Extract the (X, Y) coordinate from the center of the cell holding the provided text.  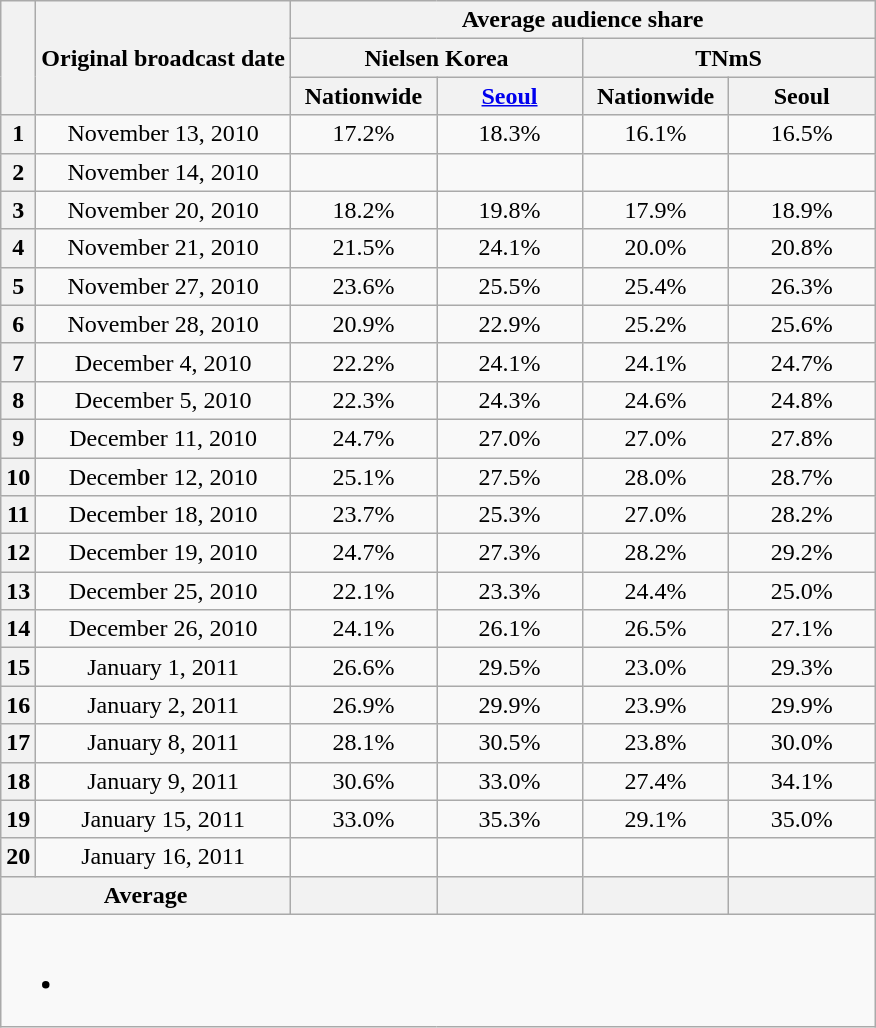
10 (18, 477)
17.9% (656, 210)
25.3% (509, 515)
20 (18, 857)
13 (18, 591)
24.8% (802, 400)
30.0% (802, 743)
27.5% (509, 477)
26.1% (509, 629)
December 5, 2010 (164, 400)
29.5% (509, 667)
22.3% (363, 400)
23.8% (656, 743)
14 (18, 629)
January 9, 2011 (164, 781)
7 (18, 362)
18.3% (509, 134)
28.7% (802, 477)
35.0% (802, 819)
26.3% (802, 286)
29.1% (656, 819)
30.5% (509, 743)
18.2% (363, 210)
29.3% (802, 667)
3 (18, 210)
16 (18, 705)
28.1% (363, 743)
November 14, 2010 (164, 172)
22.2% (363, 362)
December 26, 2010 (164, 629)
25.0% (802, 591)
December 11, 2010 (164, 438)
January 8, 2011 (164, 743)
35.3% (509, 819)
8 (18, 400)
23.0% (656, 667)
29.2% (802, 553)
28.0% (656, 477)
November 20, 2010 (164, 210)
25.5% (509, 286)
Original broadcast date (164, 58)
20.8% (802, 248)
Nielsen Korea (436, 58)
34.1% (802, 781)
January 1, 2011 (164, 667)
16.5% (802, 134)
23.7% (363, 515)
4 (18, 248)
27.4% (656, 781)
January 15, 2011 (164, 819)
December 4, 2010 (164, 362)
January 2, 2011 (164, 705)
16.1% (656, 134)
11 (18, 515)
2 (18, 172)
5 (18, 286)
18.9% (802, 210)
24.6% (656, 400)
December 25, 2010 (164, 591)
26.9% (363, 705)
December 19, 2010 (164, 553)
24.3% (509, 400)
9 (18, 438)
December 18, 2010 (164, 515)
22.1% (363, 591)
23.3% (509, 591)
12 (18, 553)
Average audience share (582, 20)
Average (146, 895)
30.6% (363, 781)
December 12, 2010 (164, 477)
26.5% (656, 629)
23.9% (656, 705)
24.4% (656, 591)
January 16, 2011 (164, 857)
22.9% (509, 324)
25.4% (656, 286)
TNmS (729, 58)
6 (18, 324)
19 (18, 819)
27.3% (509, 553)
November 13, 2010 (164, 134)
November 21, 2010 (164, 248)
November 27, 2010 (164, 286)
26.6% (363, 667)
19.8% (509, 210)
20.9% (363, 324)
November 28, 2010 (164, 324)
23.6% (363, 286)
17 (18, 743)
21.5% (363, 248)
18 (18, 781)
27.1% (802, 629)
25.1% (363, 477)
15 (18, 667)
20.0% (656, 248)
27.8% (802, 438)
1 (18, 134)
17.2% (363, 134)
25.2% (656, 324)
25.6% (802, 324)
